Capture the cell that displays the provided text and extract its [x, y] central coordinate. 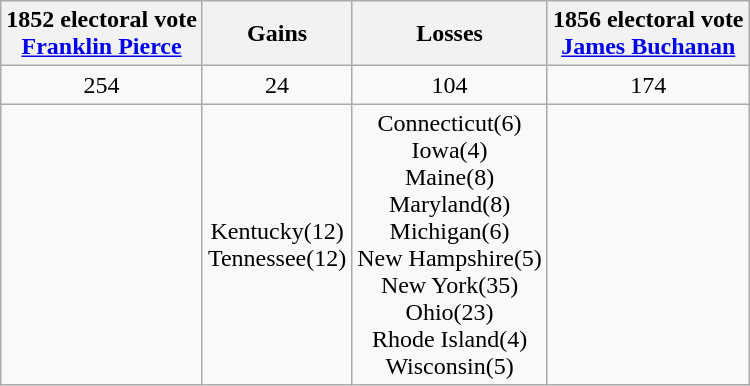
Gains [276, 34]
1856 electoral voteJames Buchanan [648, 34]
24 [276, 85]
104 [450, 85]
Connecticut(6)Iowa(4)Maine(8)Maryland(8)Michigan(6)New Hampshire(5)New York(35)Ohio(23)Rhode Island(4)Wisconsin(5) [450, 244]
1852 electoral voteFranklin Pierce [102, 34]
174 [648, 85]
254 [102, 85]
Losses [450, 34]
Kentucky(12)Tennessee(12) [276, 244]
